Determine the [x, y] coordinate at the center of the cell enclosing the given text.  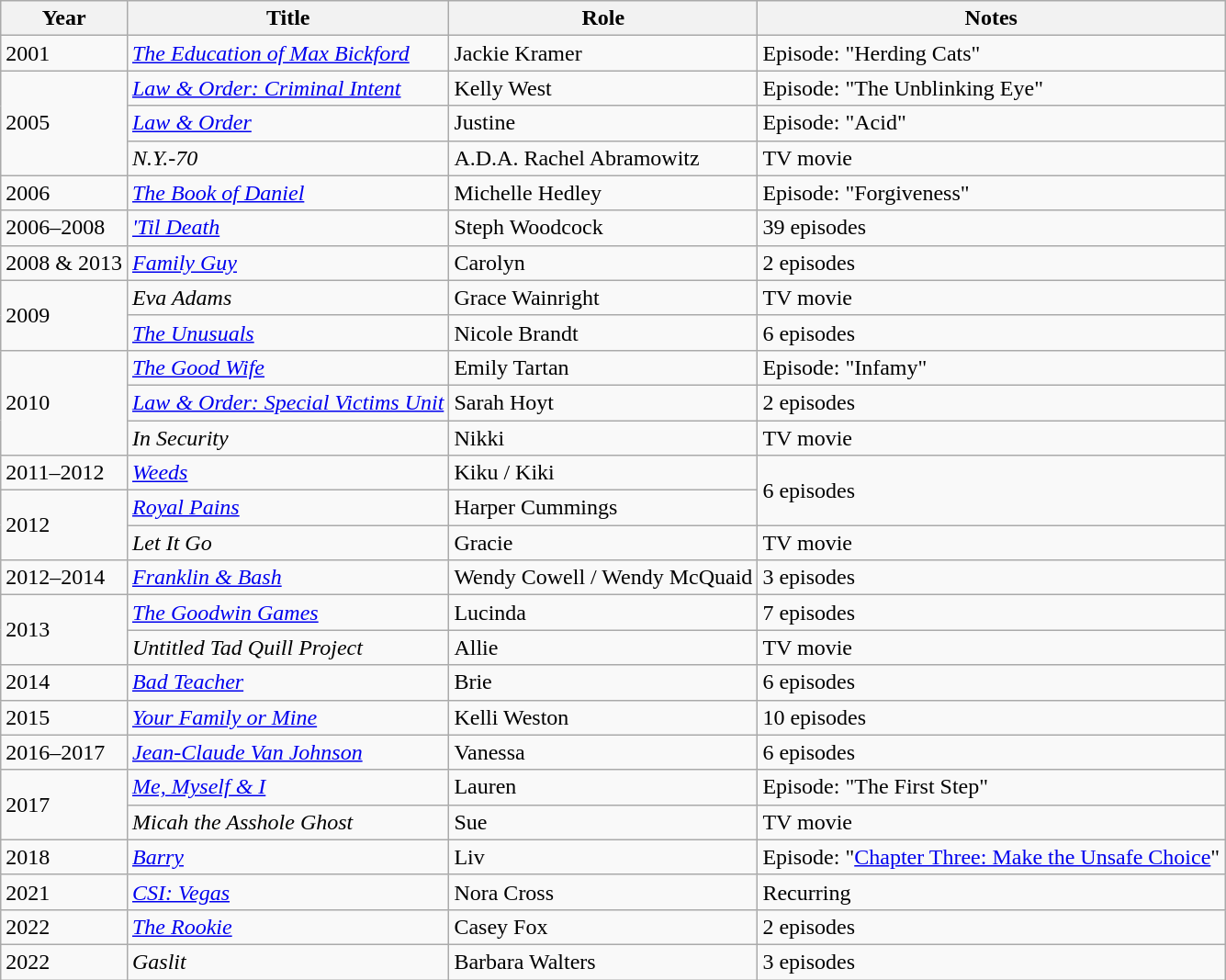
Allie [603, 648]
Let It Go [287, 543]
2009 [64, 315]
Lauren [603, 787]
Nicole Brandt [603, 332]
Law & Order: Special Victims Unit [287, 402]
The Rookie [287, 927]
2021 [64, 892]
Year [64, 18]
The Good Wife [287, 367]
Role [603, 18]
Casey Fox [603, 927]
Steph Woodcock [603, 228]
10 episodes [992, 717]
2018 [64, 857]
2010 [64, 402]
Notes [992, 18]
CSI: Vegas [287, 892]
2015 [64, 717]
Family Guy [287, 263]
Bad Teacher [287, 682]
2017 [64, 805]
Nora Cross [603, 892]
2014 [64, 682]
The Unusuals [287, 332]
The Education of Max Bickford [287, 53]
Jean-Claude Van Johnson [287, 752]
'Til Death [287, 228]
Title [287, 18]
7 episodes [992, 613]
Barry [287, 857]
Weeds [287, 473]
Kiku / Kiki [603, 473]
Justine [603, 123]
2016–2017 [64, 752]
The Goodwin Games [287, 613]
Wendy Cowell / Wendy McQuaid [603, 578]
2006–2008 [64, 228]
N.Y.-70 [287, 158]
Kelly West [603, 88]
Law & Order: Criminal Intent [287, 88]
Franklin & Bash [287, 578]
2011–2012 [64, 473]
Royal Pains [287, 508]
Recurring [992, 892]
Episode: "Forgiveness" [992, 193]
Episode: "Chapter Three: Make the Unsafe Choice" [992, 857]
Kelli Weston [603, 717]
Eva Adams [287, 298]
2013 [64, 630]
Carolyn [603, 263]
Lucinda [603, 613]
Emily Tartan [603, 367]
Gaslit [287, 962]
Untitled Tad Quill Project [287, 648]
2008 & 2013 [64, 263]
2005 [64, 123]
Your Family or Mine [287, 717]
A.D.A. Rachel Abramowitz [603, 158]
Vanessa [603, 752]
Brie [603, 682]
Micah the Asshole Ghost [287, 822]
Harper Cummings [603, 508]
Jackie Kramer [603, 53]
2006 [64, 193]
Gracie [603, 543]
39 episodes [992, 228]
Law & Order [287, 123]
Episode: "Infamy" [992, 367]
2012 [64, 525]
Episode: "Herding Cats" [992, 53]
Sarah Hoyt [603, 402]
Barbara Walters [603, 962]
Grace Wainright [603, 298]
Michelle Hedley [603, 193]
Liv [603, 857]
Episode: "The First Step" [992, 787]
Episode: "Acid" [992, 123]
In Security [287, 438]
Nikki [603, 438]
Episode: "The Unblinking Eye" [992, 88]
2001 [64, 53]
2012–2014 [64, 578]
Me, Myself & I [287, 787]
Sue [603, 822]
The Book of Daniel [287, 193]
